Provide the (x, y) coordinate of the cell's center where the given text is located.  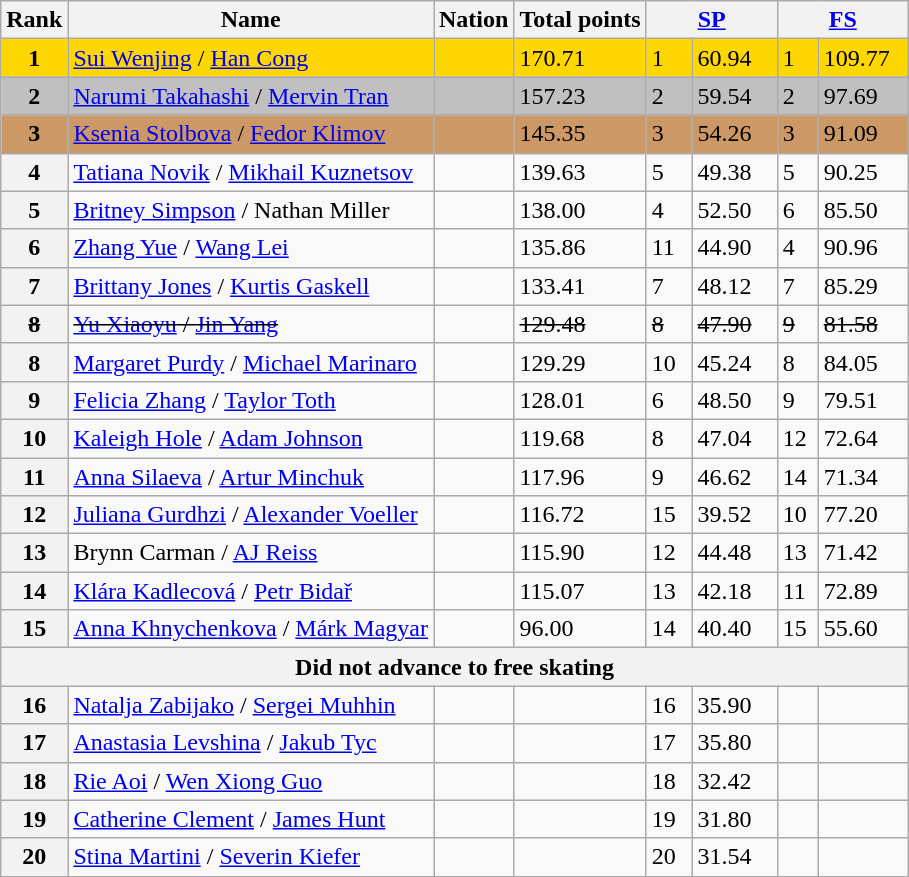
116.72 (580, 515)
Britney Simpson / Nathan Miller (251, 210)
Total points (580, 20)
Sui Wenjing / Han Cong (251, 58)
72.64 (863, 438)
35.90 (734, 705)
157.23 (580, 96)
47.90 (734, 324)
Natalja Zabijako / Sergei Muhhin (251, 705)
32.42 (734, 781)
117.96 (580, 477)
Narumi Takahashi / Mervin Tran (251, 96)
31.80 (734, 819)
FS (842, 20)
77.20 (863, 515)
115.90 (580, 553)
59.54 (734, 96)
90.96 (863, 248)
44.90 (734, 248)
Tatiana Novik / Mikhail Kuznetsov (251, 172)
31.54 (734, 857)
81.58 (863, 324)
45.24 (734, 362)
96.00 (580, 629)
109.77 (863, 58)
91.09 (863, 134)
Zhang Yue / Wang Lei (251, 248)
115.07 (580, 591)
Klára Kadlecová / Petr Bidař (251, 591)
Juliana Gurdhzi / Alexander Voeller (251, 515)
138.00 (580, 210)
71.34 (863, 477)
47.04 (734, 438)
129.29 (580, 362)
129.48 (580, 324)
119.68 (580, 438)
128.01 (580, 400)
79.51 (863, 400)
85.50 (863, 210)
84.05 (863, 362)
139.63 (580, 172)
Name (251, 20)
Ksenia Stolbova / Fedor Klimov (251, 134)
60.94 (734, 58)
71.42 (863, 553)
Yu Xiaoyu / Jin Yang (251, 324)
48.50 (734, 400)
Catherine Clement / James Hunt (251, 819)
Anna Silaeva / Artur Minchuk (251, 477)
SP (712, 20)
Anna Khnychenkova / Márk Magyar (251, 629)
Kaleigh Hole / Adam Johnson (251, 438)
52.50 (734, 210)
145.35 (580, 134)
85.29 (863, 286)
133.41 (580, 286)
Rank (34, 20)
Did not advance to free skating (455, 667)
135.86 (580, 248)
Stina Martini / Severin Kiefer (251, 857)
48.12 (734, 286)
90.25 (863, 172)
55.60 (863, 629)
Rie Aoi / Wen Xiong Guo (251, 781)
97.69 (863, 96)
Brittany Jones / Kurtis Gaskell (251, 286)
39.52 (734, 515)
Nation (474, 20)
Anastasia Levshina / Jakub Tyc (251, 743)
44.48 (734, 553)
Margaret Purdy / Michael Marinaro (251, 362)
54.26 (734, 134)
35.80 (734, 743)
170.71 (580, 58)
72.89 (863, 591)
46.62 (734, 477)
49.38 (734, 172)
Brynn Carman / AJ Reiss (251, 553)
42.18 (734, 591)
40.40 (734, 629)
Felicia Zhang / Taylor Toth (251, 400)
